For the text-containing cell, return its midpoint in (x, y) coordinate format. 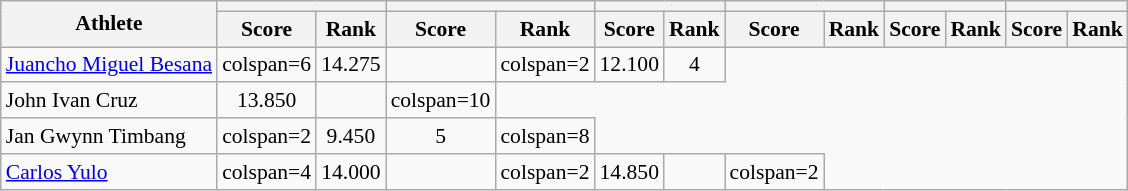
colspan=4 (266, 172)
colspan=8 (544, 136)
Athlete (109, 24)
5 (441, 136)
14.850 (630, 172)
John Ivan Cruz (109, 101)
Juancho Miguel Besana (109, 65)
12.100 (630, 65)
colspan=6 (266, 65)
14.000 (350, 172)
13.850 (266, 101)
14.275 (350, 65)
Jan Gwynn Timbang (109, 136)
9.450 (350, 136)
colspan=10 (441, 101)
4 (694, 65)
Carlos Yulo (109, 172)
